Scan for the cell matching the given text and deliver its [x, y] coordinate at center. 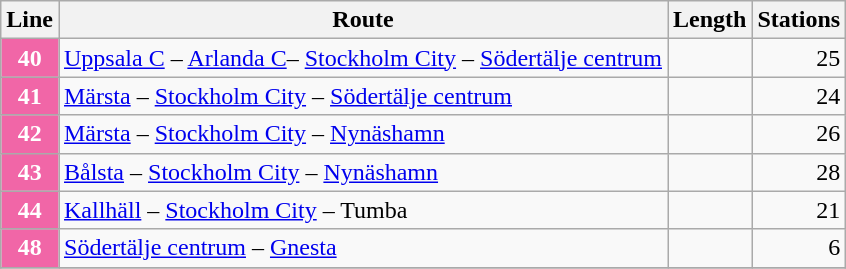
Line [30, 20]
Märsta – Stockholm City – Södertälje centrum [362, 96]
41 [30, 96]
26 [799, 134]
40 [30, 58]
Märsta – Stockholm City – Nynäshamn [362, 134]
42 [30, 134]
25 [799, 58]
Södertälje centrum – Gnesta [362, 248]
21 [799, 210]
44 [30, 210]
28 [799, 172]
Length [710, 20]
6 [799, 248]
Stations [799, 20]
48 [30, 248]
Route [362, 20]
Bålsta – Stockholm City – Nynäshamn [362, 172]
Uppsala C – Arlanda C– Stockholm City – Södertälje centrum [362, 58]
43 [30, 172]
Kallhäll – Stockholm City – Tumba [362, 210]
24 [799, 96]
